Return the [X, Y] coordinate for the center point of the cell that contains the specified text.  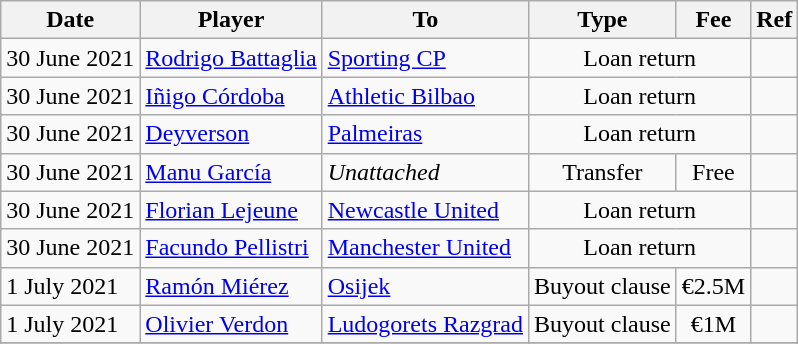
Player [231, 20]
Free [713, 172]
Type [603, 20]
Newcastle United [425, 210]
Osijek [425, 286]
Florian Lejeune [231, 210]
Ramón Miérez [231, 286]
Transfer [603, 172]
Facundo Pellistri [231, 248]
Date [70, 20]
Fee [713, 20]
Rodrigo Battaglia [231, 58]
Olivier Verdon [231, 324]
Manchester United [425, 248]
Sporting CP [425, 58]
Unattached [425, 172]
€2.5M [713, 286]
Palmeiras [425, 134]
Deyverson [231, 134]
Manu García [231, 172]
Athletic Bilbao [425, 96]
Iñigo Córdoba [231, 96]
€1M [713, 324]
To [425, 20]
Ref [774, 20]
Ludogorets Razgrad [425, 324]
